Output the [X, Y] coordinate of the center of the cell containing the given text.  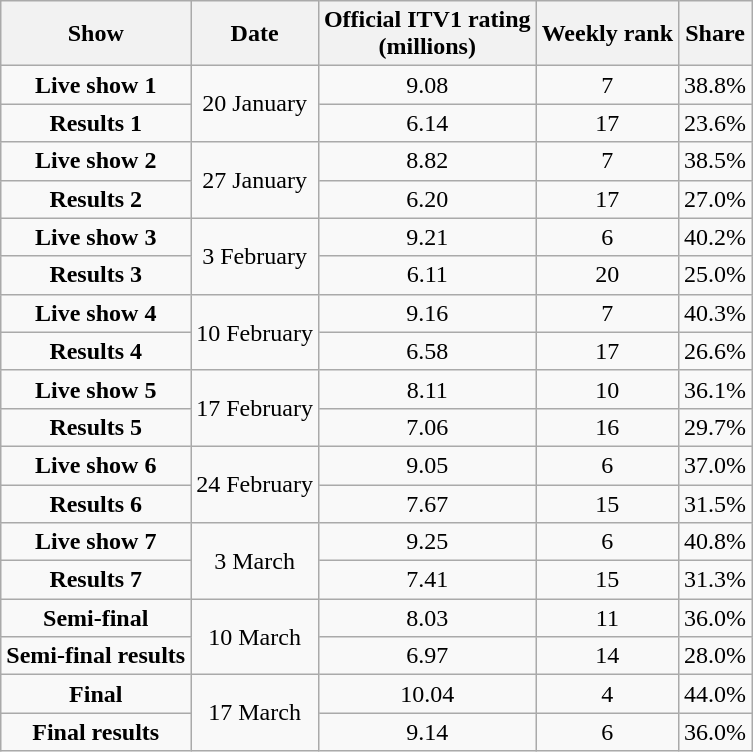
9.08 [427, 85]
Live show 1 [96, 85]
Live show 7 [96, 542]
Live show 2 [96, 161]
11 [607, 618]
6.58 [427, 351]
38.5% [716, 161]
Results 7 [96, 580]
31.5% [716, 503]
17 March [255, 713]
26.6% [716, 351]
Results 2 [96, 199]
8.03 [427, 618]
27.0% [716, 199]
Results 5 [96, 427]
Semi-final results [96, 656]
7.41 [427, 580]
28.0% [716, 656]
Live show 3 [96, 237]
17 February [255, 408]
Semi-final [96, 618]
Results 3 [96, 275]
44.0% [716, 694]
40.3% [716, 313]
4 [607, 694]
9.05 [427, 465]
14 [607, 656]
9.21 [427, 237]
3 February [255, 256]
7.06 [427, 427]
Results 6 [96, 503]
3 March [255, 561]
31.3% [716, 580]
Official ITV1 rating(millions) [427, 34]
9.14 [427, 732]
20 [607, 275]
20 January [255, 104]
Share [716, 34]
8.11 [427, 389]
37.0% [716, 465]
6.20 [427, 199]
38.8% [716, 85]
10.04 [427, 694]
10 March [255, 637]
Live show 4 [96, 313]
7.67 [427, 503]
40.8% [716, 542]
27 January [255, 180]
9.25 [427, 542]
24 February [255, 484]
6.14 [427, 123]
10 February [255, 332]
36.1% [716, 389]
40.2% [716, 237]
23.6% [716, 123]
Weekly rank [607, 34]
Show [96, 34]
Final results [96, 732]
Live show 5 [96, 389]
6.97 [427, 656]
8.82 [427, 161]
16 [607, 427]
Results 4 [96, 351]
9.16 [427, 313]
Live show 6 [96, 465]
6.11 [427, 275]
Date [255, 34]
Results 1 [96, 123]
10 [607, 389]
29.7% [716, 427]
Final [96, 694]
25.0% [716, 275]
